From the cell containing the given text, extract its center point as [X, Y] coordinate. 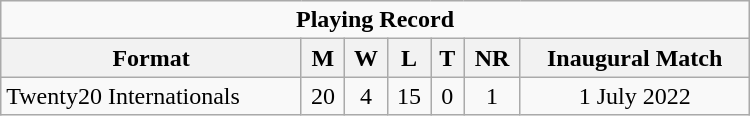
15 [410, 96]
1 [492, 96]
Inaugural Match [634, 58]
4 [366, 96]
0 [448, 96]
NR [492, 58]
20 [322, 96]
1 July 2022 [634, 96]
L [410, 58]
M [322, 58]
Format [152, 58]
T [448, 58]
Twenty20 Internationals [152, 96]
W [366, 58]
Playing Record [375, 20]
